Detect which cell encompasses the target text, then output its (X, Y) center coordinate. 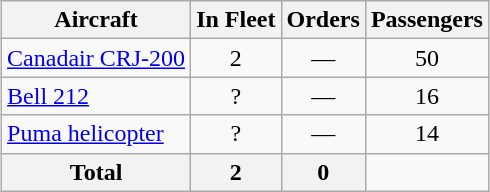
Passengers (426, 20)
Puma helicopter (96, 134)
Aircraft (96, 20)
0 (323, 172)
In Fleet (236, 20)
Bell 212 (96, 96)
50 (426, 58)
Orders (323, 20)
Total (96, 172)
14 (426, 134)
16 (426, 96)
Canadair CRJ-200 (96, 58)
